Locate the cell with the specified text and output its (x, y) center coordinate. 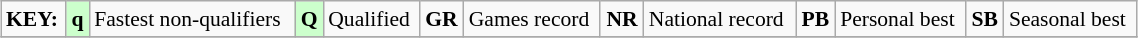
Games record (532, 19)
National record (720, 19)
q (78, 19)
Personal best (900, 19)
KEY: (34, 19)
Q (309, 19)
NR (622, 19)
PB (816, 19)
Fastest non-qualifiers (192, 19)
Qualified (371, 19)
GR (442, 19)
SB (985, 19)
Seasonal best (1070, 19)
